Return [x, y] of the center of cell containing provided text 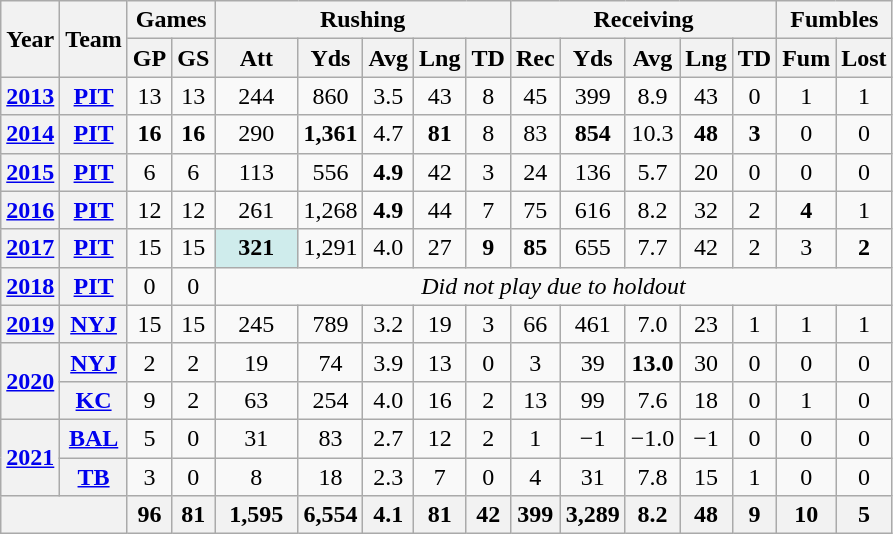
74 [330, 362]
616 [592, 210]
2017 [30, 248]
Receiving [643, 20]
32 [706, 210]
1,291 [330, 248]
85 [535, 248]
KC [94, 400]
44 [440, 210]
789 [330, 324]
45 [535, 96]
2020 [30, 381]
1,595 [256, 515]
6,554 [330, 515]
2.3 [388, 477]
556 [330, 172]
245 [256, 324]
3.2 [388, 324]
24 [535, 172]
2016 [30, 210]
1,361 [330, 134]
Games [170, 20]
75 [535, 210]
BAL [94, 438]
8.9 [652, 96]
Fum [806, 58]
13.0 [652, 362]
23 [706, 324]
5.7 [652, 172]
Lost [864, 58]
2014 [30, 134]
2019 [30, 324]
854 [592, 134]
136 [592, 172]
860 [330, 96]
7.0 [652, 324]
655 [592, 248]
2015 [30, 172]
10.3 [652, 134]
4.7 [388, 134]
10 [806, 515]
66 [535, 324]
2013 [30, 96]
4.1 [388, 515]
96 [149, 515]
GP [149, 58]
261 [256, 210]
2.7 [388, 438]
99 [592, 400]
TB [94, 477]
63 [256, 400]
Fumbles [834, 20]
Did not play due to holdout [554, 286]
2021 [30, 457]
244 [256, 96]
7.6 [652, 400]
7.7 [652, 248]
3,289 [592, 515]
GS [194, 58]
290 [256, 134]
−1.0 [652, 438]
Year [30, 39]
254 [330, 400]
3.9 [388, 362]
39 [592, 362]
Rec [535, 58]
3.5 [388, 96]
Att [256, 58]
Rushing [363, 20]
30 [706, 362]
461 [592, 324]
20 [706, 172]
Team [94, 39]
1,268 [330, 210]
27 [440, 248]
321 [256, 248]
2018 [30, 286]
113 [256, 172]
7.8 [652, 477]
